Provide the (X, Y) coordinate of the cell's center where the given text is located.  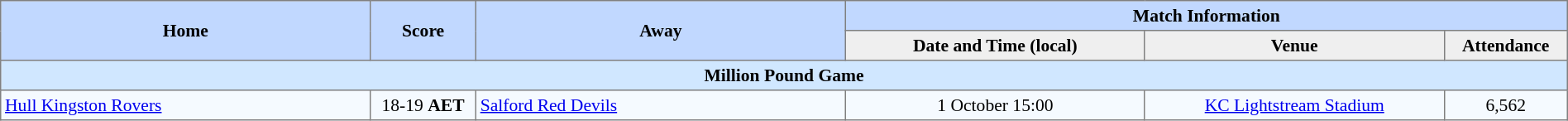
18-19 AET (423, 105)
Score (423, 31)
Home (185, 31)
Attendance (1505, 46)
Date and Time (local) (995, 46)
Million Pound Game (784, 75)
Salford Red Devils (660, 105)
Hull Kingston Rovers (185, 105)
1 October 15:00 (995, 105)
6,562 (1505, 105)
KC Lightstream Stadium (1294, 105)
Match Information (1206, 16)
Away (660, 31)
Venue (1294, 46)
